Pinpoint the cell where the given text exists, returning its [X, Y] midpoint coordinate. 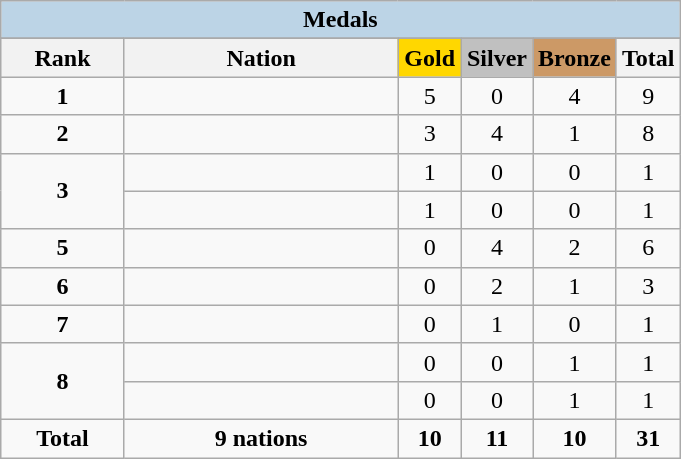
Bronze [574, 58]
Gold [430, 58]
11 [496, 438]
9 [648, 96]
9 nations [261, 438]
31 [648, 438]
Rank [63, 58]
Silver [496, 58]
Medals [340, 20]
7 [63, 324]
Nation [261, 58]
